Extract the (x, y) coordinate from the center of the cell holding the provided text.  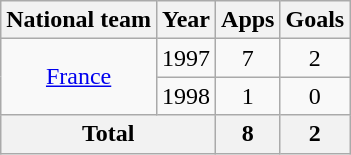
Year (186, 20)
Goals (315, 20)
Total (108, 134)
1 (248, 96)
1997 (186, 58)
France (79, 77)
7 (248, 58)
8 (248, 134)
1998 (186, 96)
0 (315, 96)
Apps (248, 20)
National team (79, 20)
